Determine the (x, y) coordinate at the center of the cell enclosing the given text.  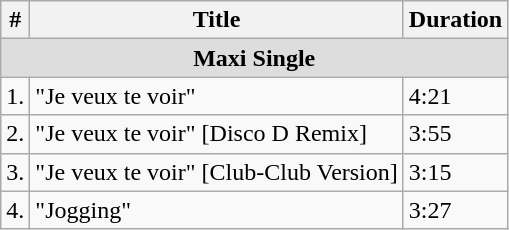
1. (16, 96)
Duration (455, 20)
"Je veux te voir" [Club-Club Version] (217, 172)
3. (16, 172)
4. (16, 210)
3:15 (455, 172)
"Je veux te voir" [Disco D Remix] (217, 134)
2. (16, 134)
3:27 (455, 210)
4:21 (455, 96)
"Je veux te voir" (217, 96)
"Jogging" (217, 210)
# (16, 20)
Title (217, 20)
3:55 (455, 134)
Maxi Single (254, 58)
